Detect which cell encompasses the target text, then output its (X, Y) center coordinate. 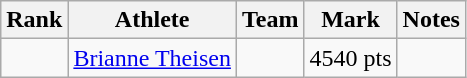
Notes (431, 20)
Mark (350, 20)
Athlete (152, 20)
Rank (34, 20)
4540 pts (350, 58)
Brianne Theisen (152, 58)
Team (270, 20)
